Capture the cell that displays the provided text and extract its (x, y) central coordinate. 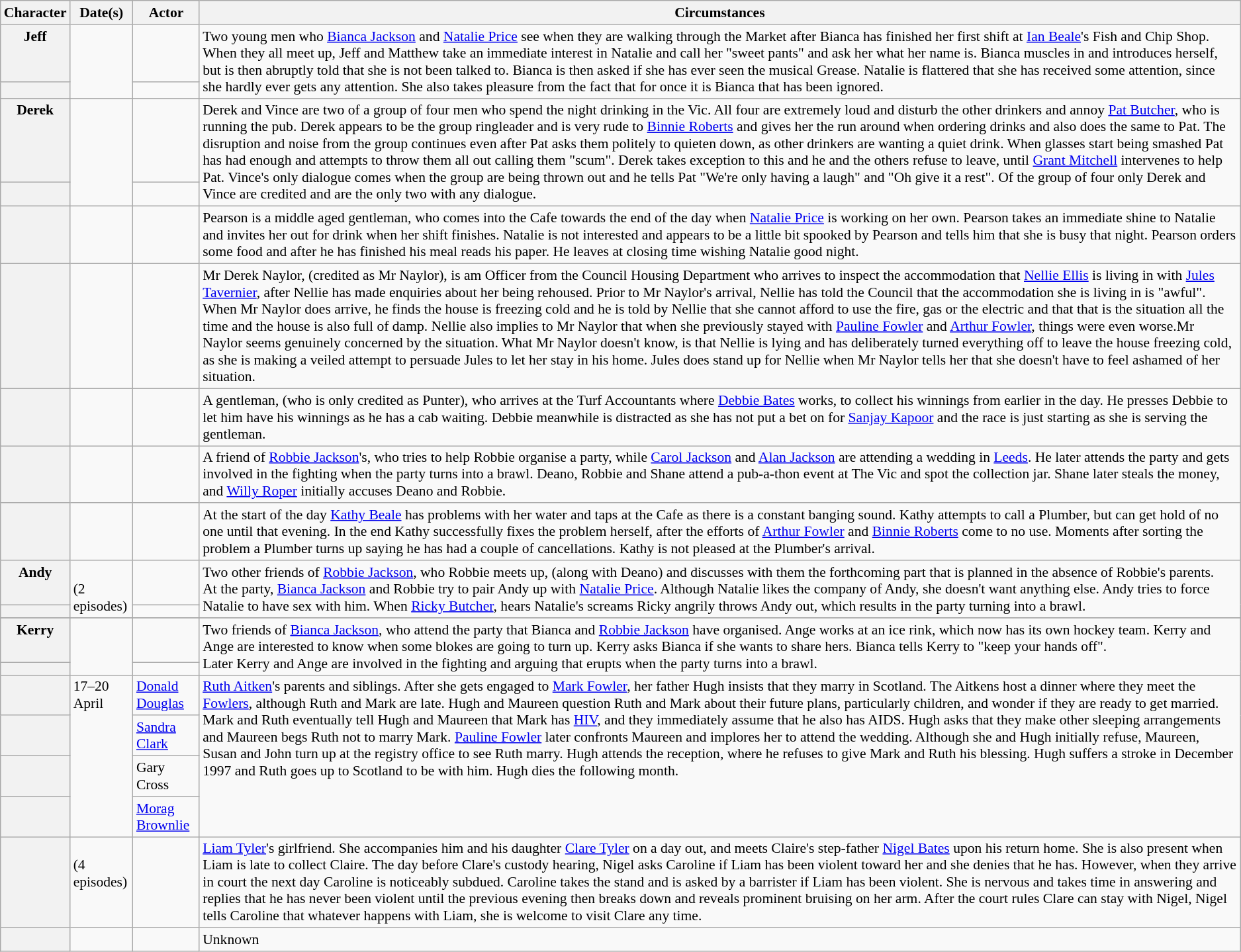
Gary Cross (166, 777)
Andy (36, 582)
Derek (36, 140)
Unknown (720, 940)
Actor (166, 13)
(4 episodes) (102, 883)
17–20 April (102, 756)
Character (36, 13)
Circumstances (720, 13)
Jeff (36, 53)
Donald Douglas (166, 695)
(2 episodes) (102, 589)
Date(s) (102, 13)
Kerry (36, 640)
Sandra Clark (166, 736)
Morag Brownlie (166, 816)
